Scan for the cell matching the given text and deliver its (x, y) coordinate at center. 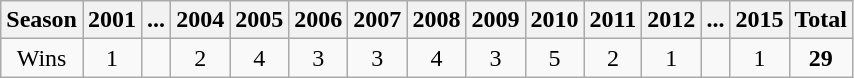
2006 (318, 20)
29 (821, 58)
Total (821, 20)
2011 (613, 20)
2007 (378, 20)
2010 (554, 20)
Wins (42, 58)
2015 (760, 20)
2005 (260, 20)
5 (554, 58)
2001 (112, 20)
2009 (496, 20)
2004 (200, 20)
Season (42, 20)
2008 (436, 20)
2012 (672, 20)
